For the text-containing cell, return its midpoint in [X, Y] coordinate format. 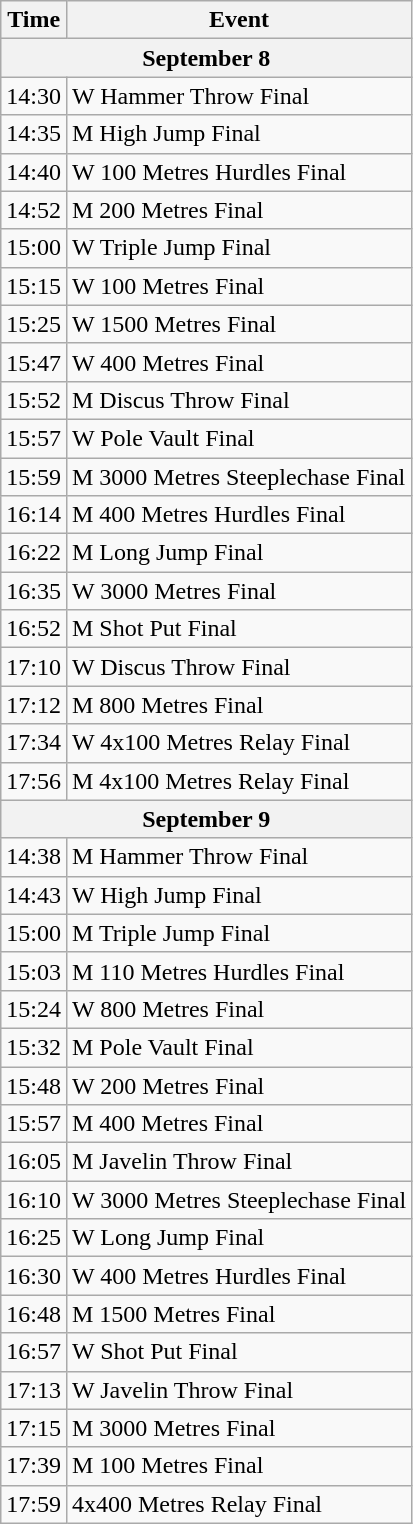
M 1500 Metres Final [238, 1314]
14:43 [34, 895]
15:47 [34, 362]
15:48 [34, 1085]
W Long Jump Final [238, 1238]
16:14 [34, 515]
15:03 [34, 971]
M 400 Metres Final [238, 1124]
M Javelin Throw Final [238, 1162]
W 200 Metres Final [238, 1085]
W 4x100 Metres Relay Final [238, 743]
15:15 [34, 286]
17:10 [34, 667]
M Triple Jump Final [238, 933]
15:24 [34, 1009]
17:12 [34, 705]
16:52 [34, 629]
15:25 [34, 324]
14:30 [34, 96]
Event [238, 20]
M 100 Metres Final [238, 1466]
16:35 [34, 591]
15:32 [34, 1047]
September 9 [206, 819]
M Shot Put Final [238, 629]
4x400 Metres Relay Final [238, 1504]
16:25 [34, 1238]
16:10 [34, 1200]
W High Jump Final [238, 895]
M Discus Throw Final [238, 400]
W 400 Metres Hurdles Final [238, 1276]
W 400 Metres Final [238, 362]
M Long Jump Final [238, 553]
W 3000 Metres Final [238, 591]
Time [34, 20]
M 3000 Metres Steeplechase Final [238, 477]
17:56 [34, 781]
W Triple Jump Final [238, 248]
W 100 Metres Final [238, 286]
16:30 [34, 1276]
September 8 [206, 58]
W 800 Metres Final [238, 1009]
W 100 Metres Hurdles Final [238, 172]
14:35 [34, 134]
17:34 [34, 743]
16:22 [34, 553]
17:39 [34, 1466]
14:40 [34, 172]
M 110 Metres Hurdles Final [238, 971]
W Hammer Throw Final [238, 96]
W Javelin Throw Final [238, 1390]
W Discus Throw Final [238, 667]
W Pole Vault Final [238, 438]
14:38 [34, 857]
M Pole Vault Final [238, 1047]
14:52 [34, 210]
M Hammer Throw Final [238, 857]
16:57 [34, 1352]
M High Jump Final [238, 134]
M 4x100 Metres Relay Final [238, 781]
16:48 [34, 1314]
16:05 [34, 1162]
15:52 [34, 400]
M 200 Metres Final [238, 210]
M 400 Metres Hurdles Final [238, 515]
15:59 [34, 477]
W Shot Put Final [238, 1352]
W 3000 Metres Steeplechase Final [238, 1200]
17:15 [34, 1428]
M 800 Metres Final [238, 705]
M 3000 Metres Final [238, 1428]
17:13 [34, 1390]
W 1500 Metres Final [238, 324]
17:59 [34, 1504]
